Return the [x, y] coordinate for the center point of the cell that contains the specified text.  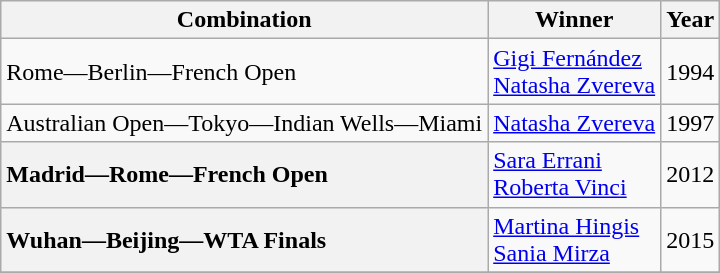
1997 [690, 123]
Gigi Fernández Natasha Zvereva [574, 72]
Martina Hingis Sania Mirza [574, 240]
2015 [690, 240]
Wuhan—Beijing—WTA Finals [244, 240]
Madrid—Rome—French Open [244, 174]
2012 [690, 174]
Combination [244, 20]
Rome—Berlin—French Open [244, 72]
Year [690, 20]
Australian Open—Tokyo—Indian Wells—Miami [244, 123]
Winner [574, 20]
1994 [690, 72]
Sara Errani Roberta Vinci [574, 174]
Natasha Zvereva [574, 123]
